Pinpoint the cell where the given text exists, returning its [X, Y] midpoint coordinate. 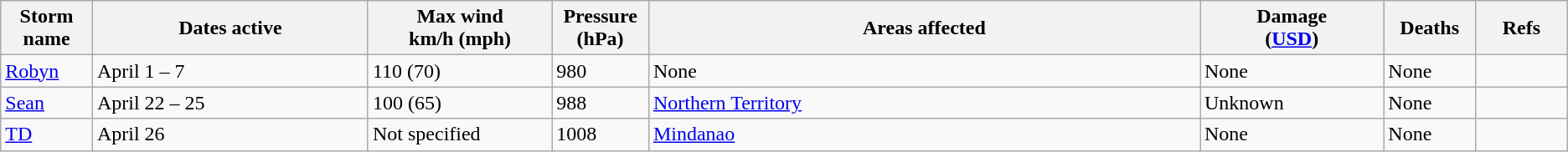
Not specified [459, 134]
Storm name [47, 28]
Robyn [47, 71]
Pressure(hPa) [601, 28]
980 [601, 71]
Dates active [230, 28]
988 [601, 103]
Max windkm/h (mph) [459, 28]
Northern Territory [924, 103]
April 22 – 25 [230, 103]
TD [47, 134]
100 (65) [459, 103]
Mindanao [924, 134]
Areas affected [924, 28]
Refs [1521, 28]
Deaths [1430, 28]
April 1 – 7 [230, 71]
1008 [601, 134]
Sean [47, 103]
April 26 [230, 134]
Damage(USD) [1292, 28]
Unknown [1292, 103]
110 (70) [459, 71]
